Extract the [X, Y] coordinate from the center of the cell holding the provided text.  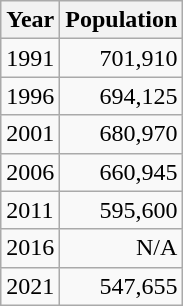
2006 [30, 172]
2016 [30, 248]
547,655 [122, 286]
2001 [30, 134]
694,125 [122, 96]
1991 [30, 58]
2011 [30, 210]
680,970 [122, 134]
N/A [122, 248]
Population [122, 20]
Year [30, 20]
701,910 [122, 58]
1996 [30, 96]
660,945 [122, 172]
595,600 [122, 210]
2021 [30, 286]
